Extract the [x, y] coordinate from the center of the cell holding the provided text.  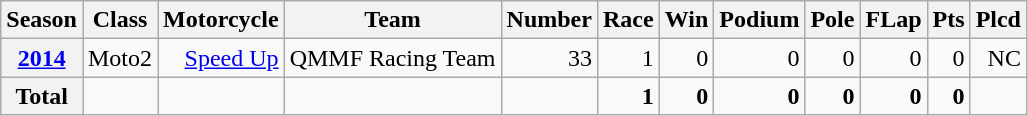
Race [628, 20]
FLap [894, 20]
Class [120, 20]
QMMF Racing Team [392, 58]
Moto2 [120, 58]
2014 [42, 58]
Team [392, 20]
Season [42, 20]
Pole [832, 20]
Motorcycle [222, 20]
Pts [948, 20]
Number [549, 20]
Speed Up [222, 58]
NC [998, 58]
33 [549, 58]
Podium [760, 20]
Total [42, 96]
Win [686, 20]
Plcd [998, 20]
